Provide the (x, y) coordinate of the cell's center where the given text is located.  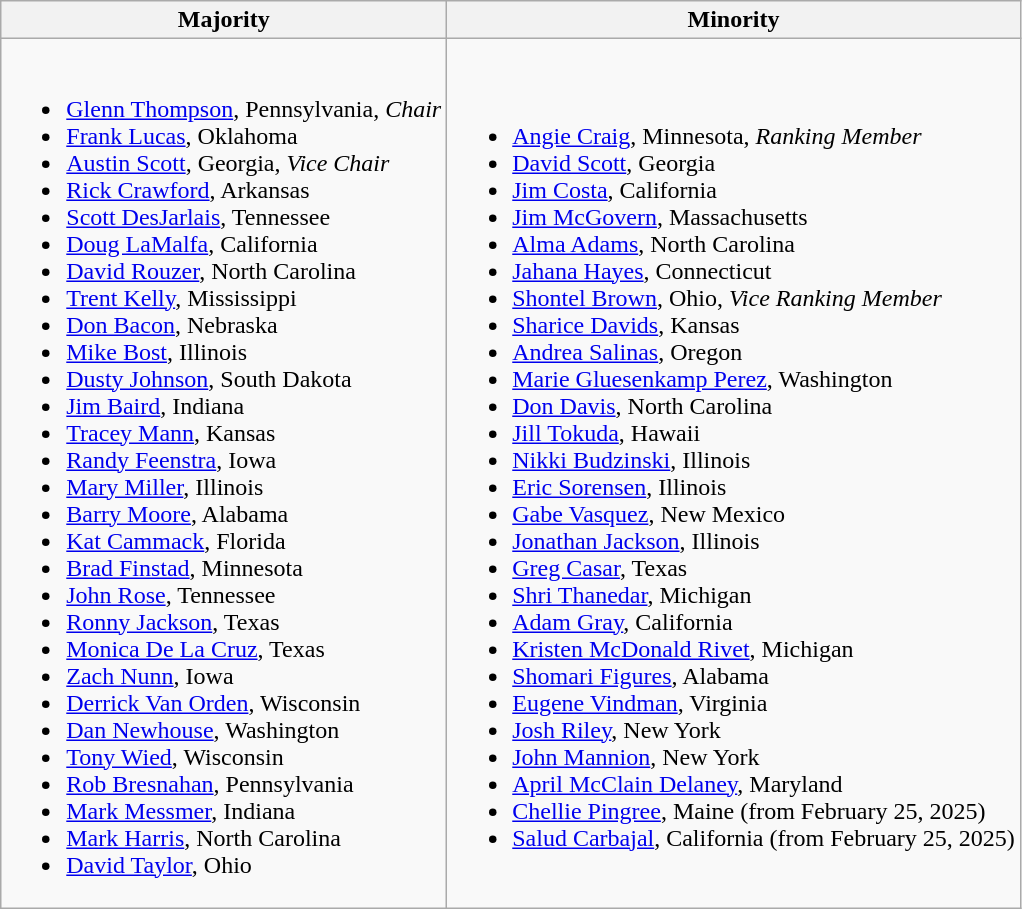
Majority (224, 20)
Minority (734, 20)
